Scan for the cell matching the given text and deliver its (X, Y) coordinate at center. 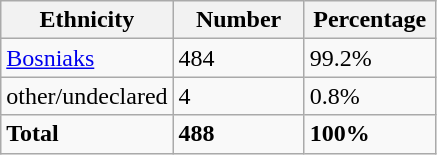
Bosniaks (87, 58)
Total (87, 134)
100% (370, 134)
488 (238, 134)
Number (238, 20)
0.8% (370, 96)
Ethnicity (87, 20)
484 (238, 58)
99.2% (370, 58)
4 (238, 96)
Percentage (370, 20)
other/undeclared (87, 96)
